Detect which cell encompasses the target text, then output its [x, y] center coordinate. 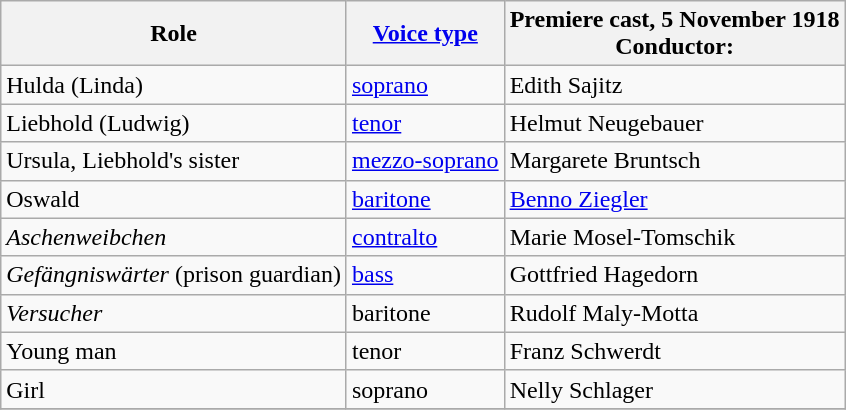
Voice type [425, 34]
Franz Schwerdt [674, 351]
Aschenweibchen [174, 237]
Nelly Schlager [674, 389]
Role [174, 34]
Girl [174, 389]
Young man [174, 351]
Marie Mosel-Tomschik [674, 237]
Premiere cast, 5 November 1918Conductor: [674, 34]
Edith Sajitz [674, 85]
Liebhold (Ludwig) [174, 123]
Helmut Neugebauer [674, 123]
Hulda (Linda) [174, 85]
Benno Ziegler [674, 199]
contralto [425, 237]
Gefängniswärter (prison guardian) [174, 275]
bass [425, 275]
mezzo-soprano [425, 161]
Ursula, Liebhold's sister [174, 161]
Gottfried Hagedorn [674, 275]
Margarete Bruntsch [674, 161]
Oswald [174, 199]
Rudolf Maly-Motta [674, 313]
Versucher [174, 313]
